From the cell containing the given text, extract its center point as (x, y) coordinate. 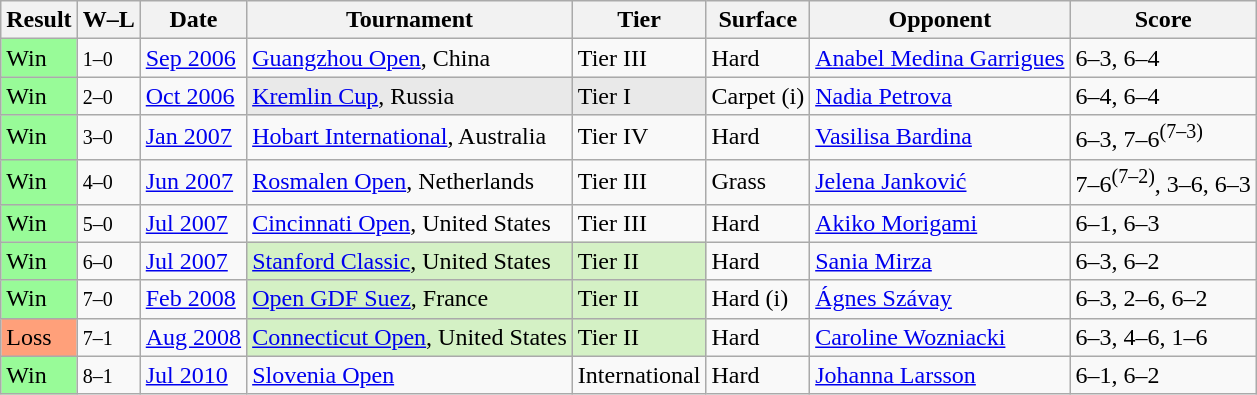
Kremlin Cup, Russia (410, 96)
Feb 2008 (193, 299)
Tier IV (639, 138)
6–1, 6–3 (1163, 223)
Connecticut Open, United States (410, 337)
Carpet (i) (758, 96)
Guangzhou Open, China (410, 58)
Akiko Morigami (940, 223)
2–0 (108, 96)
6–0 (108, 261)
Rosmalen Open, Netherlands (410, 182)
Result (39, 20)
Slovenia Open (410, 375)
7–0 (108, 299)
Cincinnati Open, United States (410, 223)
6–3, 6–2 (1163, 261)
1–0 (108, 58)
Aug 2008 (193, 337)
Tier I (639, 96)
W–L (108, 20)
6–4, 6–4 (1163, 96)
Ágnes Szávay (940, 299)
Vasilisa Bardina (940, 138)
4–0 (108, 182)
8–1 (108, 375)
Nadia Petrova (940, 96)
Hobart International, Australia (410, 138)
Tournament (410, 20)
Johanna Larsson (940, 375)
Tier (639, 20)
6–3, 2–6, 6–2 (1163, 299)
7–6(7–2), 3–6, 6–3 (1163, 182)
Open GDF Suez, France (410, 299)
7–1 (108, 337)
Surface (758, 20)
Anabel Medina Garrigues (940, 58)
6–3, 7–6(7–3) (1163, 138)
3–0 (108, 138)
5–0 (108, 223)
Sania Mirza (940, 261)
Hard (i) (758, 299)
International (639, 375)
Oct 2006 (193, 96)
Jun 2007 (193, 182)
Caroline Wozniacki (940, 337)
Loss (39, 337)
6–3, 4–6, 1–6 (1163, 337)
6–3, 6–4 (1163, 58)
6–1, 6–2 (1163, 375)
Grass (758, 182)
Jul 2010 (193, 375)
Opponent (940, 20)
Jan 2007 (193, 138)
Sep 2006 (193, 58)
Score (1163, 20)
Stanford Classic, United States (410, 261)
Jelena Janković (940, 182)
Date (193, 20)
